Return the (x, y) coordinate for the center point of the cell that contains the specified text.  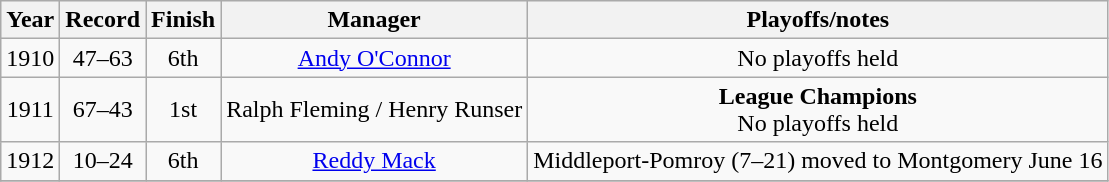
Year (30, 20)
Reddy Mack (374, 161)
1911 (30, 110)
10–24 (103, 161)
67–43 (103, 110)
Middleport-Pomroy (7–21) moved to Montgomery June 16 (818, 161)
League Champions No playoffs held (818, 110)
No playoffs held (818, 58)
Ralph Fleming / Henry Runser (374, 110)
1910 (30, 58)
Manager (374, 20)
Andy O'Connor (374, 58)
1912 (30, 161)
Finish (184, 20)
Playoffs/notes (818, 20)
47–63 (103, 58)
1st (184, 110)
Record (103, 20)
